From the cell containing the given text, extract its center point as (x, y) coordinate. 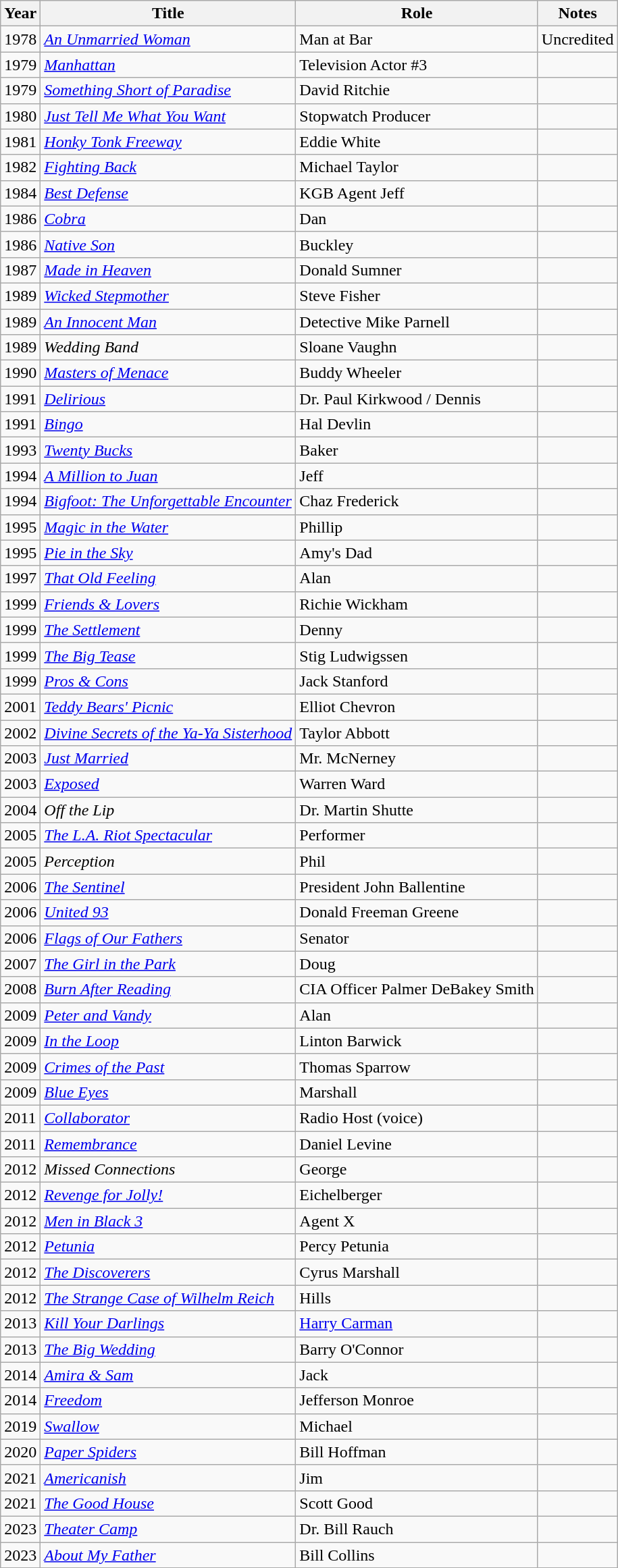
President John Ballentine (417, 887)
2019 (20, 1426)
Jack (417, 1375)
The Good House (168, 1503)
Richie Wickham (417, 604)
Buddy Wheeler (417, 373)
The Strange Case of Wilhelm Reich (168, 1298)
1987 (20, 270)
1990 (20, 373)
Daniel Levine (417, 1144)
Divine Secrets of the Ya-Ya Sisterhood (168, 732)
Eichelberger (417, 1195)
Remembrance (168, 1144)
Jim (417, 1478)
Year (20, 13)
2001 (20, 707)
Cobra (168, 219)
Buckley (417, 244)
Barry O'Connor (417, 1349)
Jefferson Monroe (417, 1401)
Harry Carman (417, 1324)
That Old Feeling (168, 578)
1981 (20, 142)
2020 (20, 1452)
Doug (417, 964)
Pie in the Sky (168, 553)
Just Married (168, 759)
Manhattan (168, 65)
Americanish (168, 1478)
Dr. Bill Rauch (417, 1529)
A Million to Juan (168, 476)
The Discoverers (168, 1272)
Off the Lip (168, 810)
Teddy Bears' Picnic (168, 707)
Wicked Stepmother (168, 296)
Man at Bar (417, 39)
Freedom (168, 1401)
Thomas Sparrow (417, 1066)
Senator (417, 938)
Bingo (168, 425)
Masters of Menace (168, 373)
Wedding Band (168, 348)
Role (417, 13)
Taylor Abbott (417, 732)
Dr. Paul Kirkwood / Dennis (417, 399)
Amy's Dad (417, 553)
Detective Mike Parnell (417, 322)
Donald Sumner (417, 270)
Sloane Vaughn (417, 348)
Honky Tonk Freeway (168, 142)
Phillip (417, 527)
Native Son (168, 244)
Mr. McNerney (417, 759)
Agent X (417, 1221)
George (417, 1170)
Denny (417, 630)
In the Loop (168, 1041)
Made in Heaven (168, 270)
Cyrus Marshall (417, 1272)
Exposed (168, 784)
The Settlement (168, 630)
Notes (577, 13)
The Big Tease (168, 655)
Friends & Lovers (168, 604)
Men in Black 3 (168, 1221)
Warren Ward (417, 784)
Percy Petunia (417, 1247)
Magic in the Water (168, 527)
1997 (20, 578)
Marshall (417, 1092)
Bill Hoffman (417, 1452)
An Unmarried Woman (168, 39)
Hills (417, 1298)
Radio Host (voice) (417, 1118)
Crimes of the Past (168, 1066)
Just Tell Me What You Want (168, 116)
Uncredited (577, 39)
CIA Officer Palmer DeBakey Smith (417, 990)
Petunia (168, 1247)
United 93 (168, 913)
The Sentinel (168, 887)
Burn After Reading (168, 990)
2007 (20, 964)
Theater Camp (168, 1529)
Michael Taylor (417, 167)
Jeff (417, 476)
Performer (417, 836)
2008 (20, 990)
Baker (417, 450)
Fighting Back (168, 167)
Linton Barwick (417, 1041)
The Big Wedding (168, 1349)
Stopwatch Producer (417, 116)
Scott Good (417, 1503)
Hal Devlin (417, 425)
1984 (20, 193)
Bigfoot: The Unforgettable Encounter (168, 502)
Eddie White (417, 142)
Dr. Martin Shutte (417, 810)
Television Actor #3 (417, 65)
Donald Freeman Greene (417, 913)
Stig Ludwigssen (417, 655)
Something Short of Paradise (168, 90)
Swallow (168, 1426)
Blue Eyes (168, 1092)
2004 (20, 810)
Perception (168, 861)
Pros & Cons (168, 681)
Michael (417, 1426)
David Ritchie (417, 90)
Chaz Frederick (417, 502)
About My Father (168, 1555)
Jack Stanford (417, 681)
Phil (417, 861)
Steve Fisher (417, 296)
Missed Connections (168, 1170)
An Innocent Man (168, 322)
The Girl in the Park (168, 964)
2002 (20, 732)
Twenty Bucks (168, 450)
The L.A. Riot Spectacular (168, 836)
Collaborator (168, 1118)
Elliot Chevron (417, 707)
Revenge for Jolly! (168, 1195)
Amira & Sam (168, 1375)
Dan (417, 219)
Bill Collins (417, 1555)
Paper Spiders (168, 1452)
Best Defense (168, 193)
Kill Your Darlings (168, 1324)
Flags of Our Fathers (168, 938)
Delirious (168, 399)
Peter and Vandy (168, 1015)
1982 (20, 167)
1978 (20, 39)
Title (168, 13)
1993 (20, 450)
1980 (20, 116)
KGB Agent Jeff (417, 193)
